Output the [X, Y] coordinate of the center of the cell containing the given text.  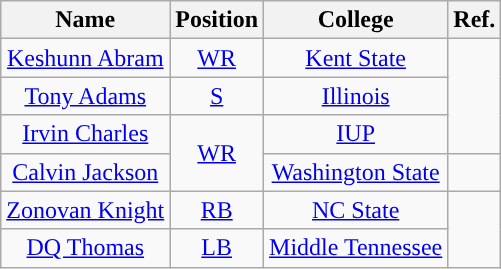
Illinois [356, 96]
RB [217, 210]
IUP [356, 134]
Middle Tennessee [356, 248]
Name [86, 20]
LB [217, 248]
College [356, 20]
Position [217, 20]
Irvin Charles [86, 134]
Washington State [356, 172]
Kent State [356, 58]
Zonovan Knight [86, 210]
S [217, 96]
DQ Thomas [86, 248]
NC State [356, 210]
Tony Adams [86, 96]
Calvin Jackson [86, 172]
Ref. [474, 20]
Keshunn Abram [86, 58]
